Pinpoint the cell where the given text exists, returning its [X, Y] midpoint coordinate. 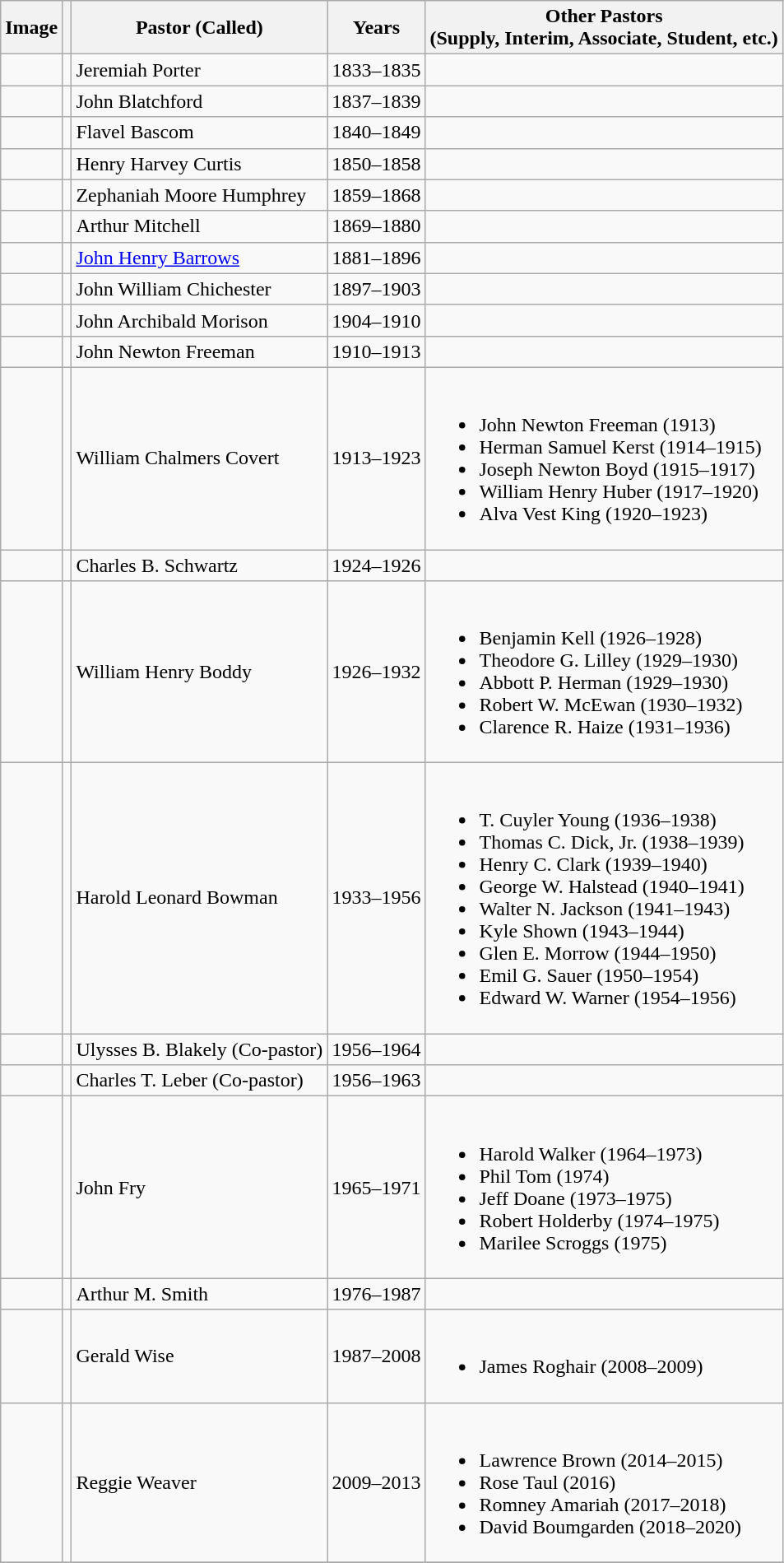
2009–2013 [377, 1482]
1869–1880 [377, 226]
Other Pastors(Supply, Interim, Associate, Student, etc.) [604, 28]
1840–1849 [377, 133]
1956–1964 [377, 1049]
1833–1835 [377, 70]
Charles B. Schwartz [199, 565]
1859–1868 [377, 195]
Henry Harvey Curtis [199, 164]
Arthur Mitchell [199, 226]
1897–1903 [377, 289]
Harold Leonard Bowman [199, 899]
Lawrence Brown (2014–2015)Rose Taul (2016)Romney Amariah (2017–2018)David Boumgarden (2018–2020) [604, 1482]
James Roghair (2008–2009) [604, 1356]
Reggie Weaver [199, 1482]
1987–2008 [377, 1356]
Image [31, 28]
Gerald Wise [199, 1356]
Jeremiah Porter [199, 70]
Zephaniah Moore Humphrey [199, 195]
Harold Walker (1964–1973)Phil Tom (1974)Jeff Doane (1973–1975)Robert Holderby (1974–1975)Marilee Scroggs (1975) [604, 1187]
John Fry [199, 1187]
John Newton Freeman (1913)Herman Samuel Kerst (1914–1915)Joseph Newton Boyd (1915–1917)William Henry Huber (1917–1920)Alva Vest King (1920–1923) [604, 458]
1913–1923 [377, 458]
1850–1858 [377, 164]
1933–1956 [377, 899]
Years [377, 28]
1976–1987 [377, 1294]
1956–1963 [377, 1081]
Charles T. Leber (Co-pastor) [199, 1081]
1910–1913 [377, 351]
1837–1839 [377, 101]
John Blatchford [199, 101]
1965–1971 [377, 1187]
1926–1932 [377, 672]
John Henry Barrows [199, 258]
1904–1910 [377, 320]
John William Chichester [199, 289]
Arthur M. Smith [199, 1294]
1924–1926 [377, 565]
John Archibald Morison [199, 320]
1881–1896 [377, 258]
Ulysses B. Blakely (Co-pastor) [199, 1049]
William Henry Boddy [199, 672]
Pastor (Called) [199, 28]
Flavel Bascom [199, 133]
John Newton Freeman [199, 351]
William Chalmers Covert [199, 458]
Benjamin Kell (1926–1928)Theodore G. Lilley (1929–1930)Abbott P. Herman (1929–1930)Robert W. McEwan (1930–1932)Clarence R. Haize (1931–1936) [604, 672]
